Identify which cell holds the provided text, then report its [X, Y] central coordinate. 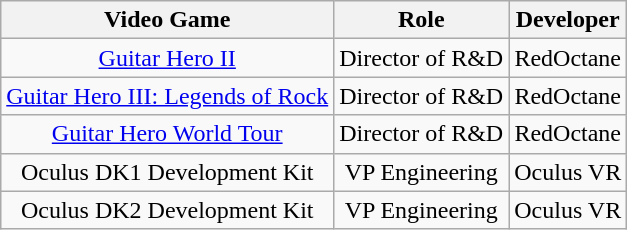
Oculus DK2 Development Kit [168, 210]
Guitar Hero World Tour [168, 134]
Guitar Hero III: Legends of Rock [168, 96]
Role [422, 20]
Developer [568, 20]
Guitar Hero II [168, 58]
Video Game [168, 20]
Oculus DK1 Development Kit [168, 172]
